Detect which cell encompasses the target text, then output its (x, y) center coordinate. 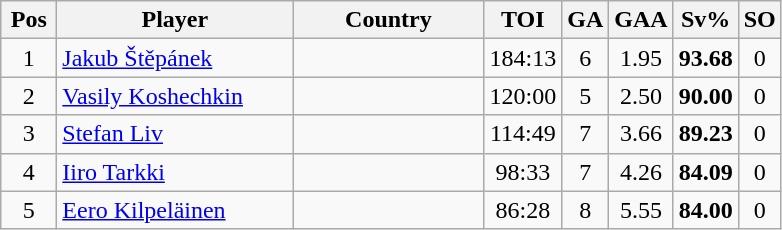
89.23 (706, 134)
Eero Kilpeläinen (175, 210)
TOI (523, 20)
6 (586, 58)
184:13 (523, 58)
4 (29, 172)
86:28 (523, 210)
120:00 (523, 96)
3 (29, 134)
Pos (29, 20)
90.00 (706, 96)
5.55 (641, 210)
98:33 (523, 172)
GAA (641, 20)
Country (388, 20)
84.00 (706, 210)
84.09 (706, 172)
Player (175, 20)
3.66 (641, 134)
2 (29, 96)
SO (760, 20)
Sv% (706, 20)
GA (586, 20)
Stefan Liv (175, 134)
1.95 (641, 58)
Iiro Tarkki (175, 172)
8 (586, 210)
Jakub Štěpánek (175, 58)
1 (29, 58)
114:49 (523, 134)
4.26 (641, 172)
Vasily Koshechkin (175, 96)
2.50 (641, 96)
93.68 (706, 58)
